Search for the cell housing the specified text and yield its [x, y] center coordinate. 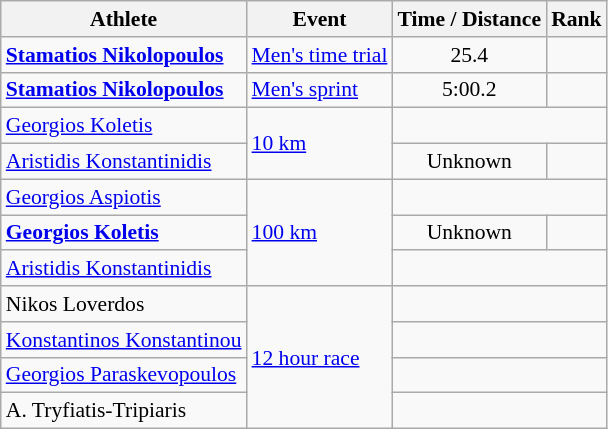
Konstantinos Konstantinou [124, 340]
12 hour race [320, 357]
10 km [320, 144]
Georgios Aspiotis [124, 197]
25.4 [469, 55]
5:00.2 [469, 90]
100 km [320, 232]
Event [320, 19]
Georgios Paraskevopoulos [124, 375]
Time / Distance [469, 19]
Men's time trial [320, 55]
Athlete [124, 19]
Rank [576, 19]
A. Tryfiatis-Tripiaris [124, 411]
Men's sprint [320, 90]
Nikos Loverdos [124, 304]
